From the cell containing the given text, extract its center point as (x, y) coordinate. 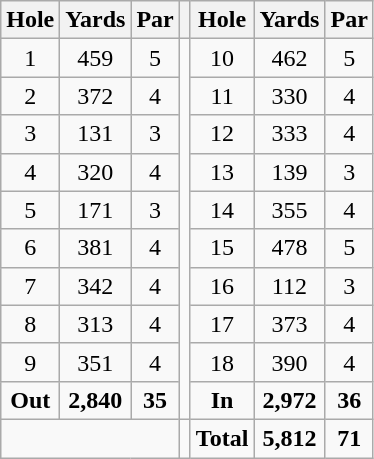
9 (30, 362)
6 (30, 248)
139 (290, 172)
355 (290, 210)
351 (96, 362)
112 (290, 286)
131 (96, 134)
459 (96, 58)
478 (290, 248)
13 (222, 172)
171 (96, 210)
320 (96, 172)
Total (222, 438)
In (222, 400)
8 (30, 324)
17 (222, 324)
333 (290, 134)
373 (290, 324)
35 (155, 400)
71 (349, 438)
Out (30, 400)
2,972 (290, 400)
372 (96, 96)
18 (222, 362)
390 (290, 362)
7 (30, 286)
14 (222, 210)
5,812 (290, 438)
381 (96, 248)
36 (349, 400)
11 (222, 96)
2 (30, 96)
12 (222, 134)
10 (222, 58)
342 (96, 286)
16 (222, 286)
330 (290, 96)
1 (30, 58)
313 (96, 324)
462 (290, 58)
15 (222, 248)
2,840 (96, 400)
